Scan for the cell matching the given text and deliver its (X, Y) coordinate at center. 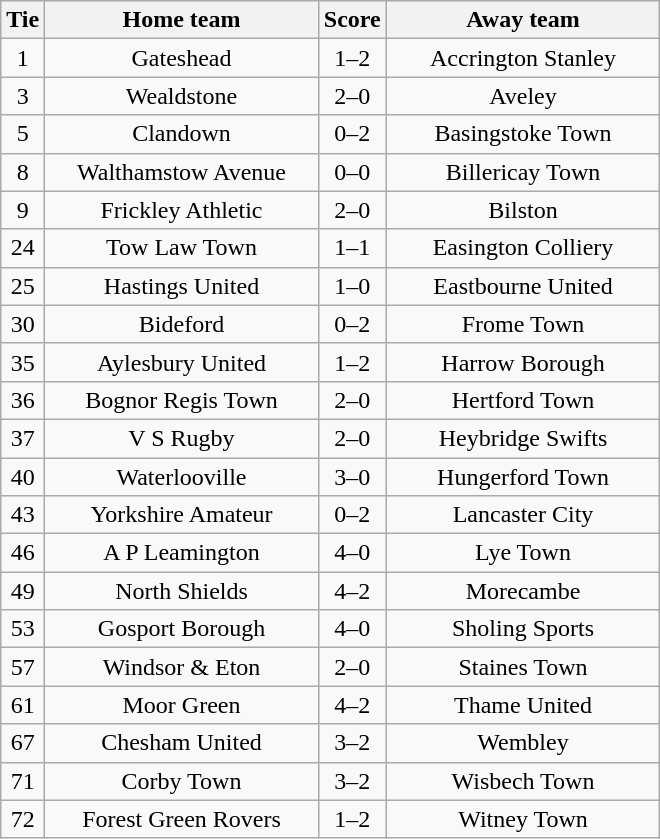
Lancaster City (523, 515)
Harrow Borough (523, 362)
Tow Law Town (182, 248)
72 (23, 819)
0–0 (352, 172)
Heybridge Swifts (523, 438)
49 (23, 591)
1–0 (352, 286)
53 (23, 629)
9 (23, 210)
Aylesbury United (182, 362)
3 (23, 96)
Waterlooville (182, 477)
Home team (182, 20)
5 (23, 134)
43 (23, 515)
1 (23, 58)
Easington Colliery (523, 248)
Hastings United (182, 286)
Forest Green Rovers (182, 819)
Accrington Stanley (523, 58)
3–0 (352, 477)
24 (23, 248)
Yorkshire Amateur (182, 515)
25 (23, 286)
Windsor & Eton (182, 667)
Wembley (523, 743)
Score (352, 20)
57 (23, 667)
71 (23, 781)
36 (23, 400)
Chesham United (182, 743)
Frome Town (523, 324)
Away team (523, 20)
Frickley Athletic (182, 210)
Bognor Regis Town (182, 400)
A P Leamington (182, 553)
Clandown (182, 134)
Billericay Town (523, 172)
Morecambe (523, 591)
46 (23, 553)
Wisbech Town (523, 781)
8 (23, 172)
Thame United (523, 705)
40 (23, 477)
Corby Town (182, 781)
Walthamstow Avenue (182, 172)
North Shields (182, 591)
37 (23, 438)
67 (23, 743)
Wealdstone (182, 96)
Moor Green (182, 705)
35 (23, 362)
Hertford Town (523, 400)
Lye Town (523, 553)
Witney Town (523, 819)
1–1 (352, 248)
V S Rugby (182, 438)
Gateshead (182, 58)
30 (23, 324)
Bilston (523, 210)
Tie (23, 20)
Hungerford Town (523, 477)
Gosport Borough (182, 629)
Eastbourne United (523, 286)
Basingstoke Town (523, 134)
Staines Town (523, 667)
Bideford (182, 324)
61 (23, 705)
Aveley (523, 96)
Sholing Sports (523, 629)
